Pinpoint the cell where the given text exists, returning its [x, y] midpoint coordinate. 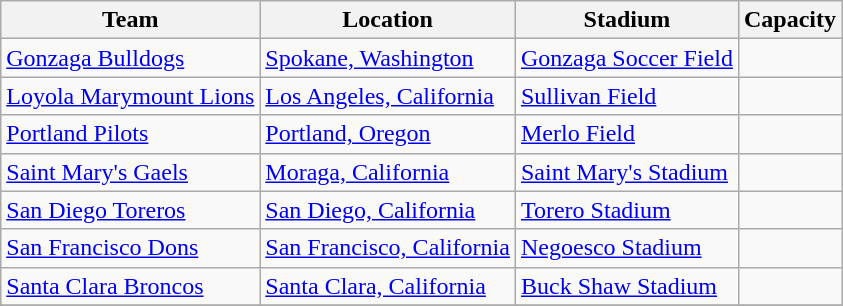
Santa Clara, California [388, 286]
Sullivan Field [626, 96]
Santa Clara Broncos [130, 286]
Portland Pilots [130, 134]
Torero Stadium [626, 210]
Moraga, California [388, 172]
Portland, Oregon [388, 134]
Saint Mary's Gaels [130, 172]
San Francisco Dons [130, 248]
San Diego Toreros [130, 210]
Spokane, Washington [388, 58]
Gonzaga Bulldogs [130, 58]
Team [130, 20]
Los Angeles, California [388, 96]
Saint Mary's Stadium [626, 172]
Negoesco Stadium [626, 248]
Gonzaga Soccer Field [626, 58]
Merlo Field [626, 134]
San Diego, California [388, 210]
Location [388, 20]
San Francisco, California [388, 248]
Capacity [790, 20]
Loyola Marymount Lions [130, 96]
Buck Shaw Stadium [626, 286]
Stadium [626, 20]
